Scan for the cell matching the given text and deliver its [x, y] coordinate at center. 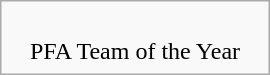
PFA Team of the Year [134, 38]
